Pinpoint the cell where the given text exists, returning its (X, Y) midpoint coordinate. 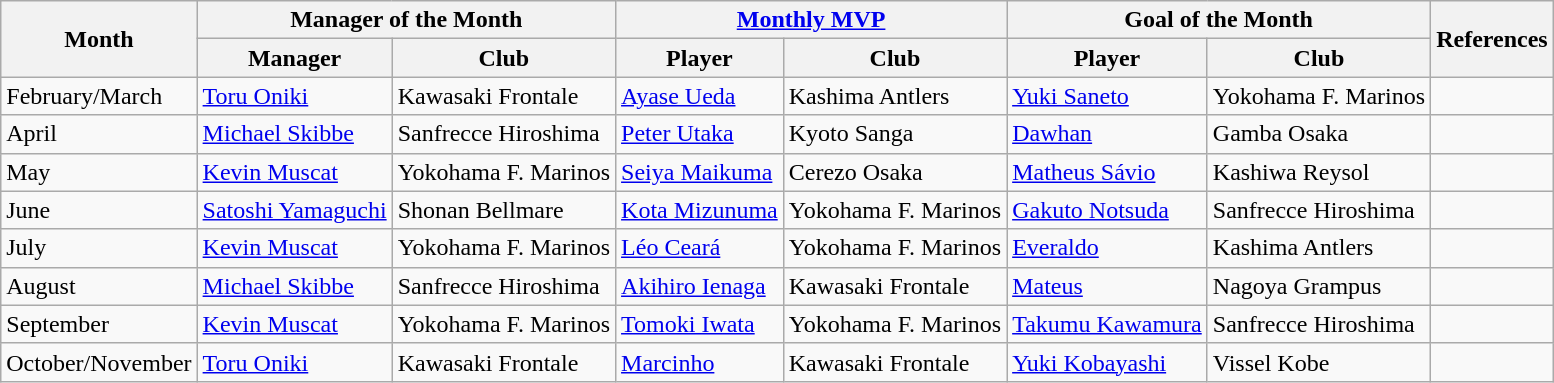
Kashiwa Reysol (1318, 172)
October/November (99, 362)
Kyoto Sanga (894, 134)
Nagoya Grampus (1318, 286)
September (99, 324)
Seiya Maikuma (700, 172)
Akihiro Ienaga (700, 286)
Mateus (1108, 286)
Vissel Kobe (1318, 362)
Yuki Saneto (1108, 96)
February/March (99, 96)
Gamba Osaka (1318, 134)
July (99, 248)
References (1492, 39)
April (99, 134)
Manager (294, 58)
Marcinho (700, 362)
May (99, 172)
Cerezo Osaka (894, 172)
August (99, 286)
Takumu Kawamura (1108, 324)
Tomoki Iwata (700, 324)
Everaldo (1108, 248)
Peter Utaka (700, 134)
Shonan Bellmare (504, 210)
Gakuto Notsuda (1108, 210)
Léo Ceará (700, 248)
Goal of the Month (1219, 20)
Monthly MVP (812, 20)
Manager of the Month (406, 20)
Ayase Ueda (700, 96)
June (99, 210)
Dawhan (1108, 134)
Kota Mizunuma (700, 210)
Yuki Kobayashi (1108, 362)
Satoshi Yamaguchi (294, 210)
Month (99, 39)
Matheus Sávio (1108, 172)
